Determine the (x, y) coordinate at the center of the cell enclosing the given text.  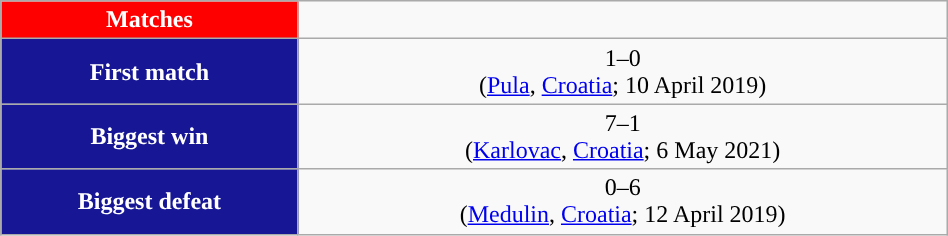
Biggest defeat (150, 202)
7–1 (Karlovac, Croatia; 6 May 2021) (622, 136)
1–0 (Pula, Croatia; 10 April 2019) (622, 72)
Matches (150, 20)
First match (150, 72)
0–6 (Medulin, Croatia; 12 April 2019) (622, 202)
Biggest win (150, 136)
